Find where the given text appears and provide that cell's center as [x, y] coordinate. 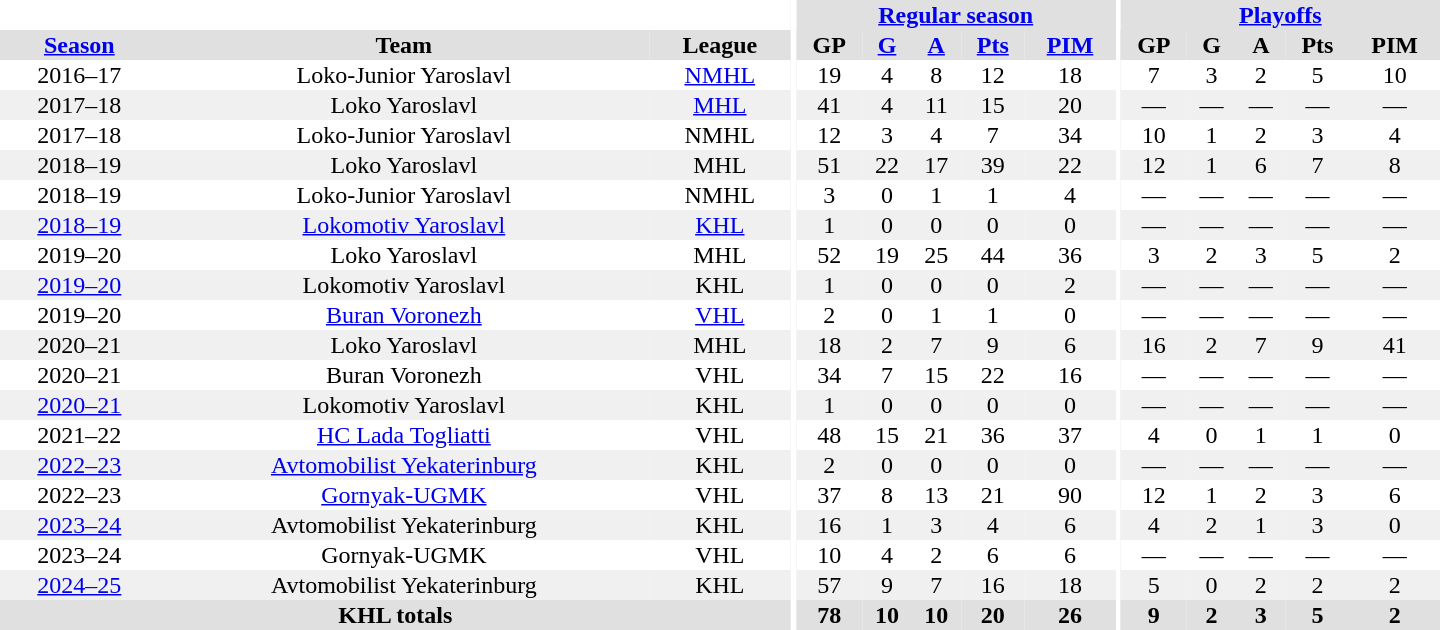
17 [936, 165]
44 [993, 255]
League [720, 45]
Regular season [956, 15]
39 [993, 165]
26 [1070, 615]
2016–17 [80, 75]
52 [829, 255]
2024–25 [80, 585]
Team [404, 45]
HC Lada Togliatti [404, 435]
2021–22 [80, 435]
KHL totals [396, 615]
25 [936, 255]
90 [1070, 495]
51 [829, 165]
Season [80, 45]
57 [829, 585]
48 [829, 435]
Playoffs [1280, 15]
11 [936, 105]
13 [936, 495]
78 [829, 615]
